Return (x, y) of the center of cell containing provided text 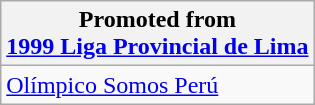
Olímpico Somos Perú (158, 85)
Promoted from1999 Liga Provincial de Lima (158, 34)
